Determine the (x, y) coordinate at the center of the cell enclosing the given text.  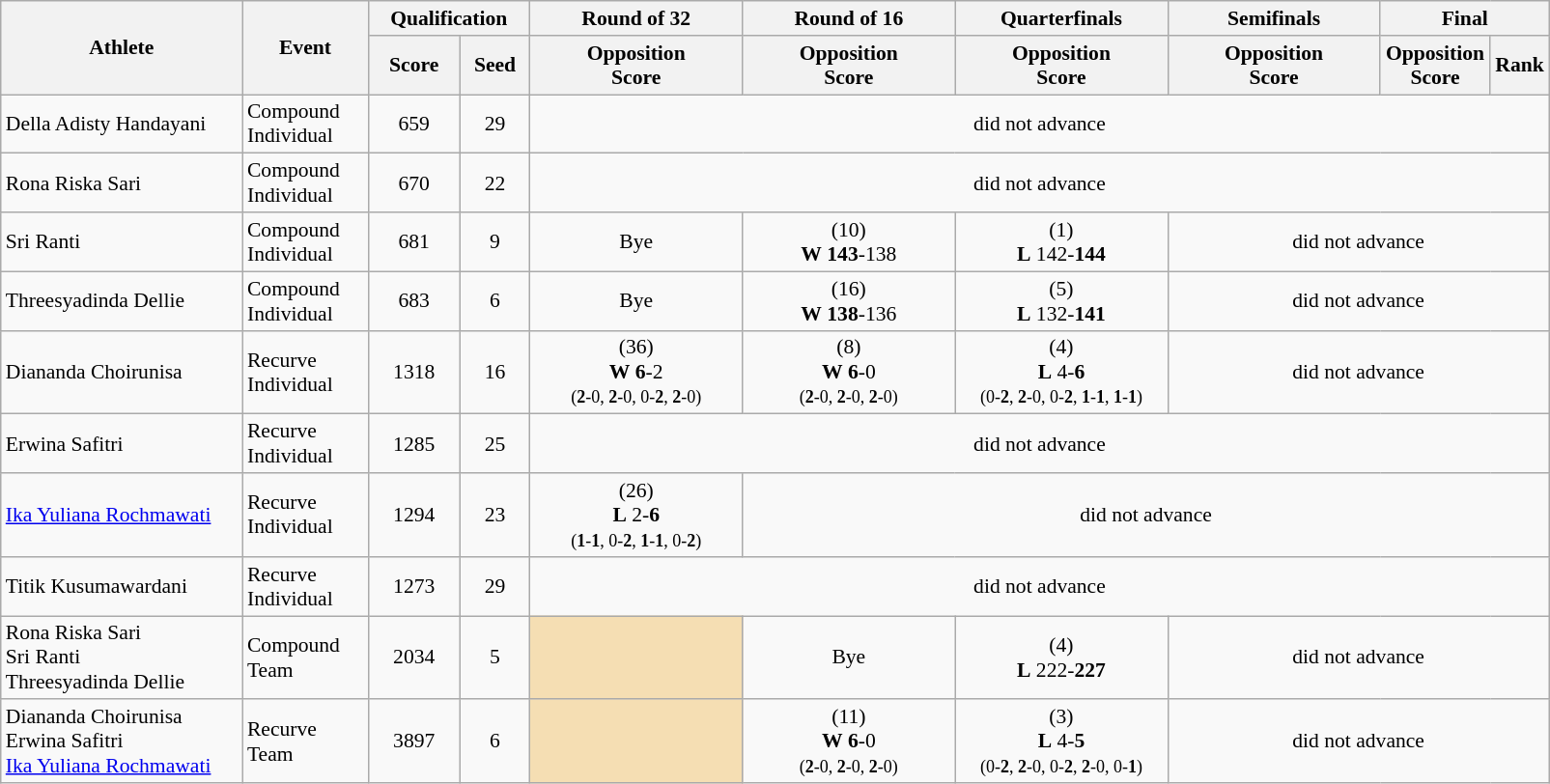
681 (413, 241)
Recurve Team (305, 742)
Threesyadinda Dellie (122, 301)
2034 (413, 658)
Quarterfinals (1061, 18)
Qualification (449, 18)
22 (494, 183)
Athlete (122, 48)
Della Adisty Handayani (122, 124)
1294 (413, 516)
670 (413, 183)
Round of 32 (636, 18)
25 (494, 444)
Erwina Safitri (122, 444)
659 (413, 124)
(4) L 4-6 (0-2, 2-0, 0-2, 1-1, 1-1) (1061, 373)
Round of 16 (849, 18)
Seed (494, 66)
Compound Team (305, 658)
Ika Yuliana Rochmawati (122, 516)
Rank (1520, 66)
Event (305, 48)
Final (1464, 18)
3897 (413, 742)
(3) L 4-5 (0-2, 2-0, 0-2, 2-0, 0-1) (1061, 742)
1318 (413, 373)
1273 (413, 587)
683 (413, 301)
(26) L 2-6 (1-1, 0-2, 1-1, 0-2) (636, 516)
(16) W 138-136 (849, 301)
(10) W 143-138 (849, 241)
Diananda Choirunisa (122, 373)
9 (494, 241)
Rona Riska Sari Sri Ranti Threesyadinda Dellie (122, 658)
(1) L 142-144 (1061, 241)
Semifinals (1274, 18)
16 (494, 373)
Rona Riska Sari (122, 183)
(4) L 222-227 (1061, 658)
Score (413, 66)
(11) W 6-0 (2-0, 2-0, 2-0) (849, 742)
Diananda Choirunisa Erwina Safitri Ika Yuliana Rochmawati (122, 742)
Sri Ranti (122, 241)
Titik Kusumawardani (122, 587)
1285 (413, 444)
(5) L 132-141 (1061, 301)
23 (494, 516)
(8) W 6-0 (2-0, 2-0, 2-0) (849, 373)
(36) W 6-2 (2-0, 2-0, 0-2, 2-0) (636, 373)
5 (494, 658)
